Determine the (X, Y) coordinate at the center of the cell enclosing the given text.  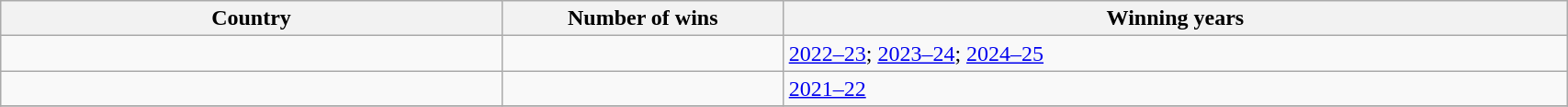
2021–22 (1175, 89)
Winning years (1175, 18)
Number of wins (643, 18)
Country (252, 18)
2022–23; 2023–24; 2024–25 (1175, 53)
